Pinpoint the cell where the given text exists, returning its [x, y] midpoint coordinate. 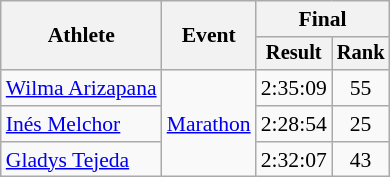
Final [323, 19]
55 [361, 88]
25 [361, 124]
Result [294, 54]
Inés Melchor [82, 124]
Athlete [82, 36]
Rank [361, 54]
2:35:09 [294, 88]
2:28:54 [294, 124]
Event [209, 36]
Marathon [209, 124]
Wilma Arizapana [82, 88]
